Pinpoint the cell where the given text exists, returning its (X, Y) midpoint coordinate. 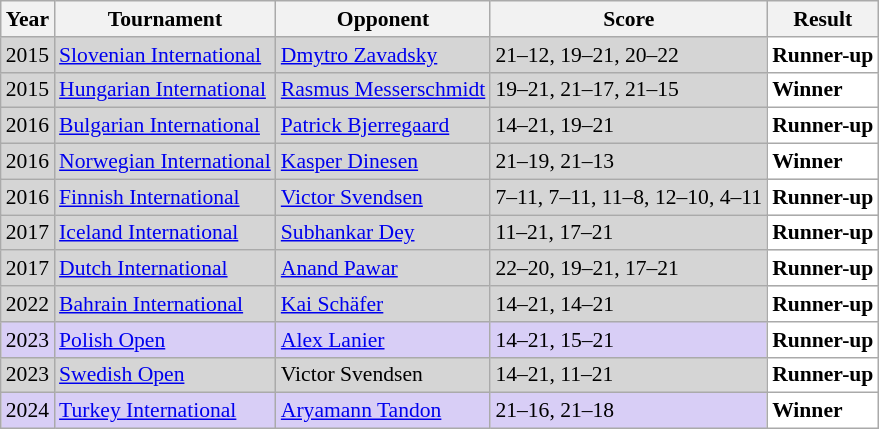
Year (28, 19)
Score (628, 19)
Aryamann Tandon (384, 411)
Bahrain International (165, 304)
Opponent (384, 19)
Result (822, 19)
Kasper Dinesen (384, 162)
Slovenian International (165, 55)
Subhankar Dey (384, 233)
Anand Pawar (384, 269)
7–11, 7–11, 11–8, 12–10, 4–11 (628, 197)
14–21, 11–21 (628, 375)
Tournament (165, 19)
Finnish International (165, 197)
19–21, 21–17, 21–15 (628, 90)
2024 (28, 411)
21–19, 21–13 (628, 162)
Norwegian International (165, 162)
Kai Schäfer (384, 304)
14–21, 19–21 (628, 126)
21–16, 21–18 (628, 411)
11–21, 17–21 (628, 233)
Alex Lanier (384, 340)
Rasmus Messerschmidt (384, 90)
Iceland International (165, 233)
Dmytro Zavadsky (384, 55)
Hungarian International (165, 90)
14–21, 14–21 (628, 304)
Polish Open (165, 340)
Patrick Bjerregaard (384, 126)
22–20, 19–21, 17–21 (628, 269)
Swedish Open (165, 375)
14–21, 15–21 (628, 340)
Bulgarian International (165, 126)
2022 (28, 304)
21–12, 19–21, 20–22 (628, 55)
Dutch International (165, 269)
Turkey International (165, 411)
